Provide the (X, Y) coordinate of the cell's center where the given text is located.  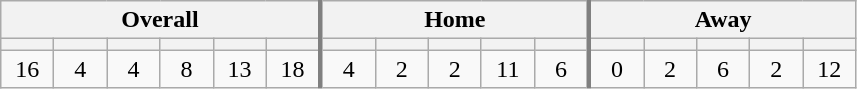
16 (28, 69)
11 (508, 69)
Away (722, 20)
Home (455, 20)
0 (616, 69)
8 (186, 69)
Overall (161, 20)
12 (830, 69)
13 (240, 69)
18 (294, 69)
